Return [x, y] of the center of cell containing provided text 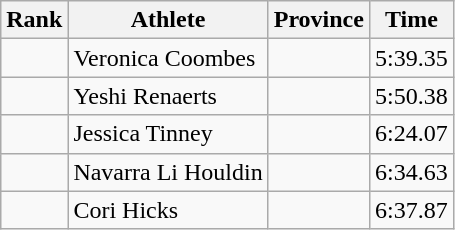
Navarra Li Houldin [168, 172]
Jessica Tinney [168, 134]
Province [318, 20]
5:50.38 [411, 96]
5:39.35 [411, 58]
Cori Hicks [168, 210]
6:37.87 [411, 210]
Rank [34, 20]
Athlete [168, 20]
6:24.07 [411, 134]
6:34.63 [411, 172]
Yeshi Renaerts [168, 96]
Veronica Coombes [168, 58]
Time [411, 20]
